Provide the [x, y] coordinate of the cell's center where the given text is located.  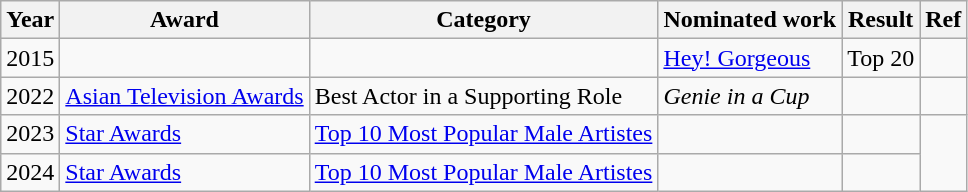
Nominated work [750, 20]
2024 [30, 172]
Award [184, 20]
Hey! Gorgeous [750, 58]
2023 [30, 134]
Year [30, 20]
2015 [30, 58]
Genie in a Cup [750, 96]
Category [484, 20]
Ref [944, 20]
Asian Television Awards [184, 96]
2022 [30, 96]
Best Actor in a Supporting Role [484, 96]
Top 20 [881, 58]
Result [881, 20]
